Detect which cell encompasses the target text, then output its (X, Y) center coordinate. 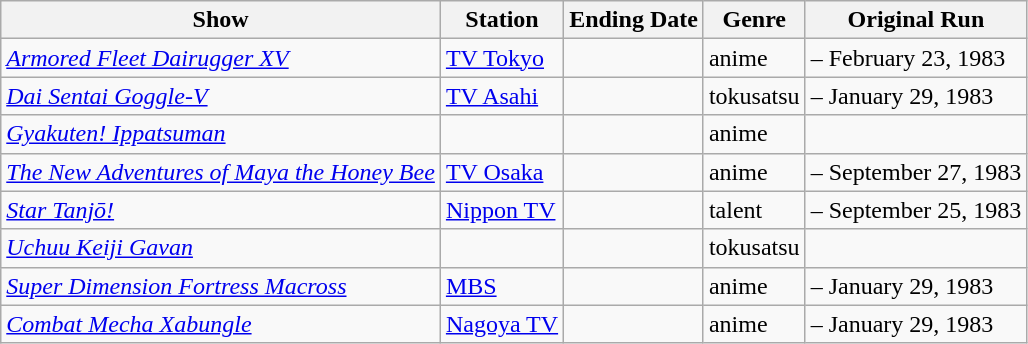
Ending Date (634, 20)
talent (754, 210)
Show (221, 20)
– February 23, 1983 (916, 58)
Dai Sentai Goggle-V (221, 96)
Armored Fleet Dairugger XV (221, 58)
Nippon TV (502, 210)
Station (502, 20)
TV Tokyo (502, 58)
Genre (754, 20)
Super Dimension Fortress Macross (221, 286)
– September 27, 1983 (916, 172)
Gyakuten! Ippatsuman (221, 134)
– September 25, 1983 (916, 210)
Nagoya TV (502, 324)
The New Adventures of Maya the Honey Bee (221, 172)
Combat Mecha Xabungle (221, 324)
Star Tanjō! (221, 210)
MBS (502, 286)
TV Osaka (502, 172)
TV Asahi (502, 96)
Uchuu Keiji Gavan (221, 248)
Original Run (916, 20)
